Search for the cell housing the specified text and yield its [X, Y] center coordinate. 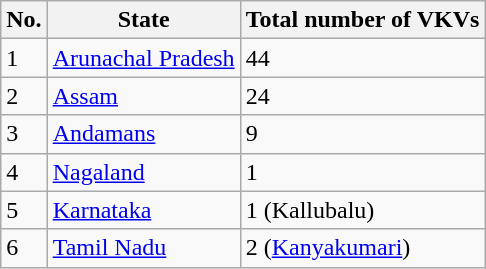
Tamil Nadu [144, 248]
Total number of VKVs [362, 20]
2 (Kanyakumari) [362, 248]
State [144, 20]
6 [24, 248]
Karnataka [144, 210]
Nagaland [144, 172]
9 [362, 134]
44 [362, 58]
5 [24, 210]
2 [24, 96]
Andamans [144, 134]
Arunachal Pradesh [144, 58]
No. [24, 20]
24 [362, 96]
4 [24, 172]
3 [24, 134]
Assam [144, 96]
1 (Kallubalu) [362, 210]
